From the cell containing the given text, extract its center point as (x, y) coordinate. 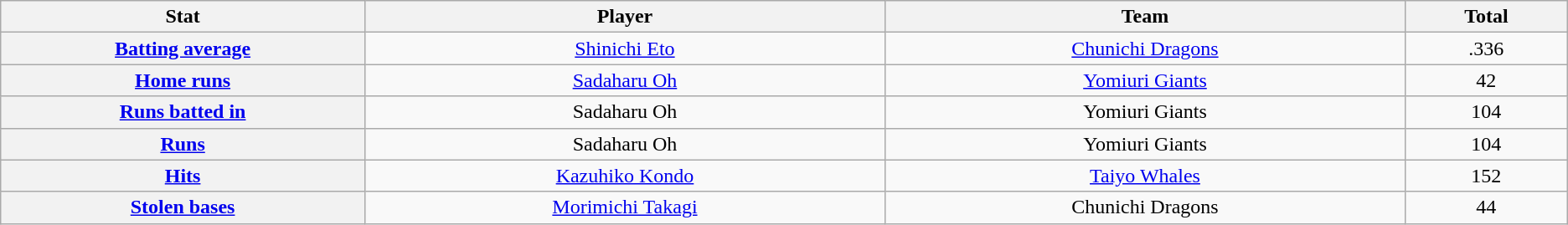
152 (1486, 176)
Hits (183, 176)
Team (1144, 17)
.336 (1486, 49)
Morimichi Takagi (625, 207)
Runs (183, 144)
Kazuhiko Kondo (625, 176)
Total (1486, 17)
Stolen bases (183, 207)
44 (1486, 207)
Home runs (183, 80)
Taiyo Whales (1144, 176)
Player (625, 17)
Shinichi Eto (625, 49)
Batting average (183, 49)
Stat (183, 17)
42 (1486, 80)
Runs batted in (183, 112)
